Pinpoint the cell where the given text exists, returning its [X, Y] midpoint coordinate. 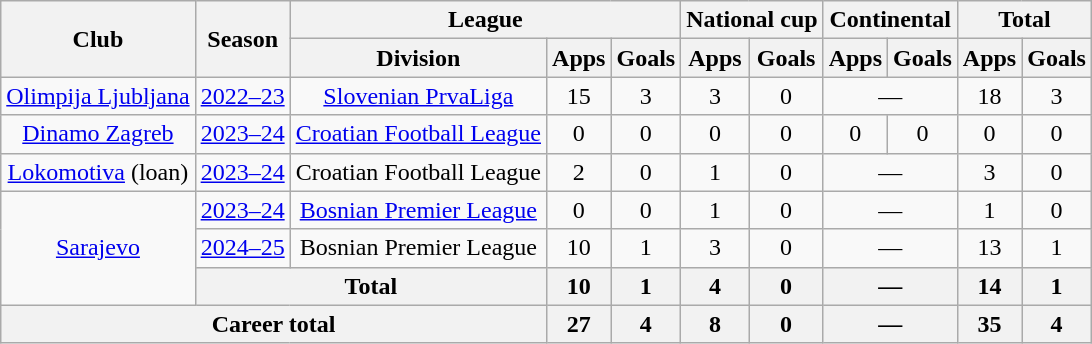
8 [715, 324]
2 [579, 172]
Olimpija Ljubljana [98, 96]
18 [989, 96]
14 [989, 286]
National cup [752, 20]
Lokomotiva (loan) [98, 172]
Sarajevo [98, 248]
Dinamo Zagreb [98, 134]
2022–23 [242, 96]
35 [989, 324]
Season [242, 39]
Club [98, 39]
Slovenian PrvaLiga [418, 96]
15 [579, 96]
2024–25 [242, 248]
Career total [274, 324]
27 [579, 324]
Continental [890, 20]
Division [418, 58]
League [486, 20]
13 [989, 248]
